Pinpoint the cell where the given text exists, returning its (x, y) midpoint coordinate. 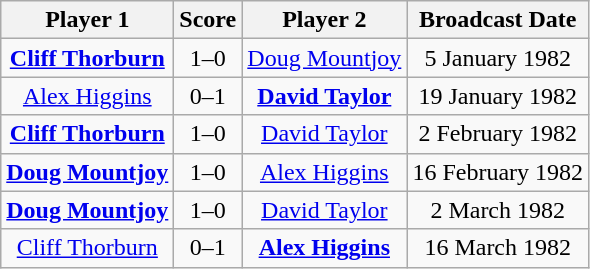
2 February 1982 (498, 134)
16 February 1982 (498, 172)
19 January 1982 (498, 96)
Player 1 (88, 20)
16 March 1982 (498, 248)
Broadcast Date (498, 20)
Score (208, 20)
5 January 1982 (498, 58)
Player 2 (324, 20)
2 March 1982 (498, 210)
